Return the [x, y] coordinate for the center point of the cell that contains the specified text.  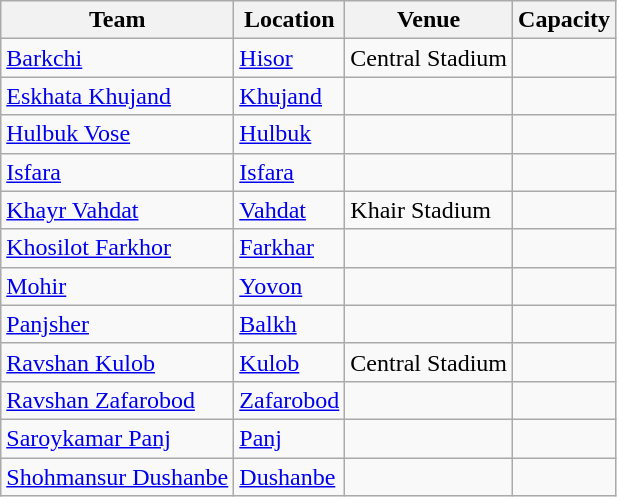
Hulbuk Vose [118, 134]
Dushanbe [290, 477]
Khair Stadium [429, 210]
Panjsher [118, 324]
Hisor [290, 58]
Eskhata Khujand [118, 96]
Panj [290, 438]
Farkhar [290, 248]
Hulbuk [290, 134]
Saroykamar Panj [118, 438]
Khujand [290, 96]
Khosilot Farkhor [118, 248]
Ravshan Zafarobod [118, 400]
Team [118, 20]
Kulob [290, 362]
Ravshan Kulob [118, 362]
Location [290, 20]
Capacity [564, 20]
Barkchi [118, 58]
Balkh [290, 324]
Shohmansur Dushanbe [118, 477]
Khayr Vahdat [118, 210]
Venue [429, 20]
Zafarobod [290, 400]
Vahdat [290, 210]
Mohir [118, 286]
Yovon [290, 286]
